Output the (X, Y) coordinate of the center of the cell containing the given text.  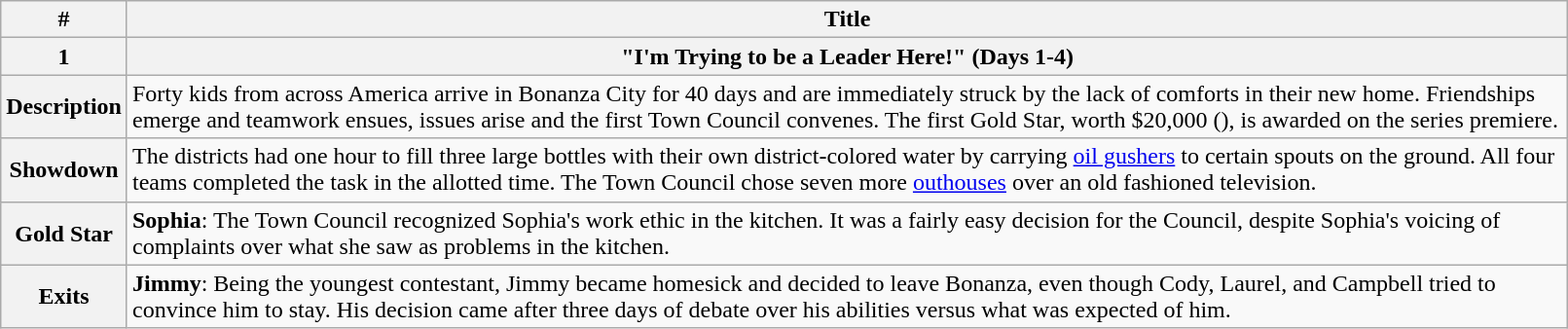
# (64, 19)
Showdown (64, 169)
Title (847, 19)
Gold Star (64, 234)
Description (64, 107)
1 (64, 56)
"I'm Trying to be a Leader Here!" (Days 1-4) (847, 56)
Exits (64, 296)
